Provide the [x, y] coordinate of the cell's center where the given text is located.  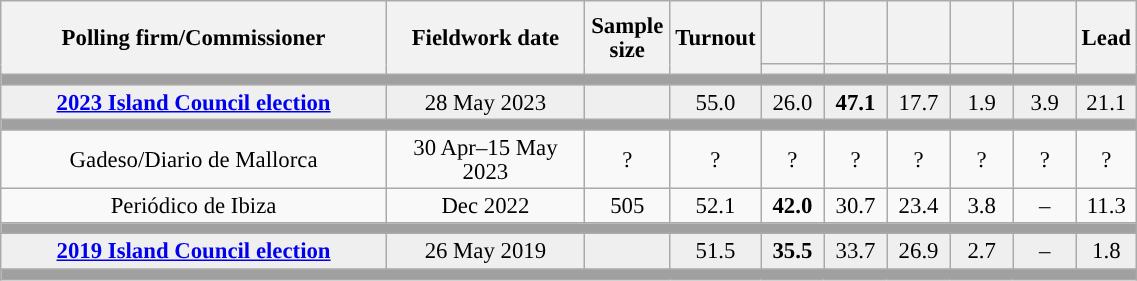
17.7 [918, 102]
Sample size [627, 38]
52.1 [716, 206]
11.3 [1106, 206]
42.0 [792, 206]
28 May 2023 [485, 102]
47.1 [856, 102]
3.9 [1044, 102]
30.7 [856, 206]
26.9 [918, 252]
1.9 [982, 102]
21.1 [1106, 102]
Periódico de Ibiza [194, 206]
2023 Island Council election [194, 102]
Gadeso/Diario de Mallorca [194, 160]
Fieldwork date [485, 38]
55.0 [716, 102]
Lead [1106, 38]
2019 Island Council election [194, 252]
23.4 [918, 206]
35.5 [792, 252]
51.5 [716, 252]
3.8 [982, 206]
26 May 2019 [485, 252]
Polling firm/Commissioner [194, 38]
505 [627, 206]
1.8 [1106, 252]
30 Apr–15 May 2023 [485, 160]
33.7 [856, 252]
2.7 [982, 252]
26.0 [792, 102]
Dec 2022 [485, 206]
Turnout [716, 38]
